Pinpoint the cell where the given text exists, returning its (X, Y) midpoint coordinate. 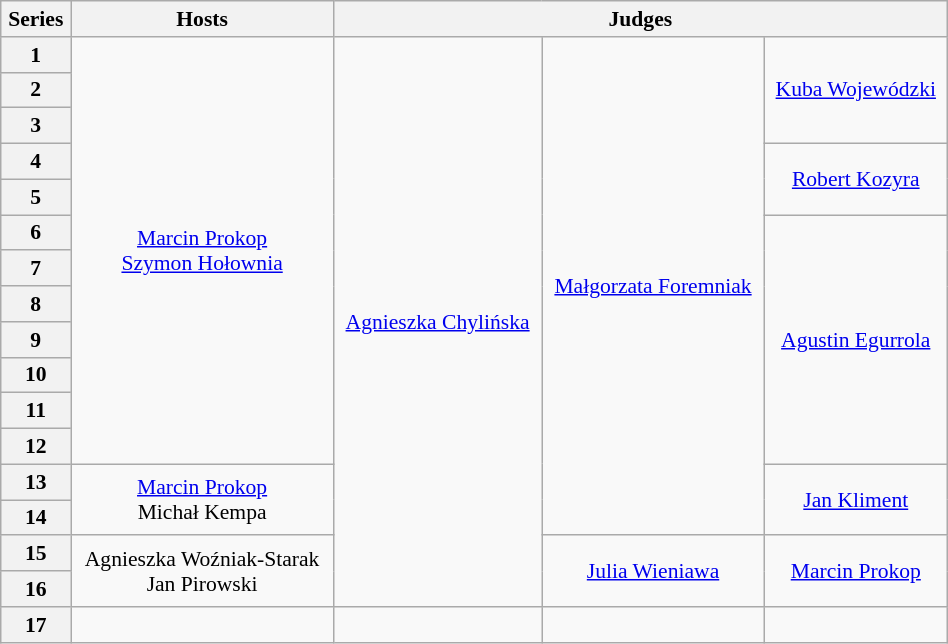
6 (36, 233)
16 (36, 589)
Robert Kozyra (856, 180)
Julia Wieniawa (653, 572)
10 (36, 375)
5 (36, 197)
2 (36, 90)
Marcin Prokop (856, 572)
7 (36, 269)
12 (36, 447)
Marcin Prokop Szymon Hołownia (202, 251)
11 (36, 411)
Agustin Egurrola (856, 340)
17 (36, 625)
4 (36, 162)
8 (36, 304)
14 (36, 518)
1 (36, 55)
Marcin Prokop Michał Kempa (202, 500)
Małgorzata Foremniak (653, 286)
Jan Kliment (856, 500)
Agnieszka Woźniak-Starak Jan Pirowski (202, 572)
9 (36, 340)
Hosts (202, 19)
Judges (640, 19)
Series (36, 19)
Kuba Wojewódzki (856, 90)
13 (36, 482)
Agnieszka Chylińska (437, 322)
15 (36, 554)
3 (36, 126)
